Detect which cell encompasses the target text, then output its [X, Y] center coordinate. 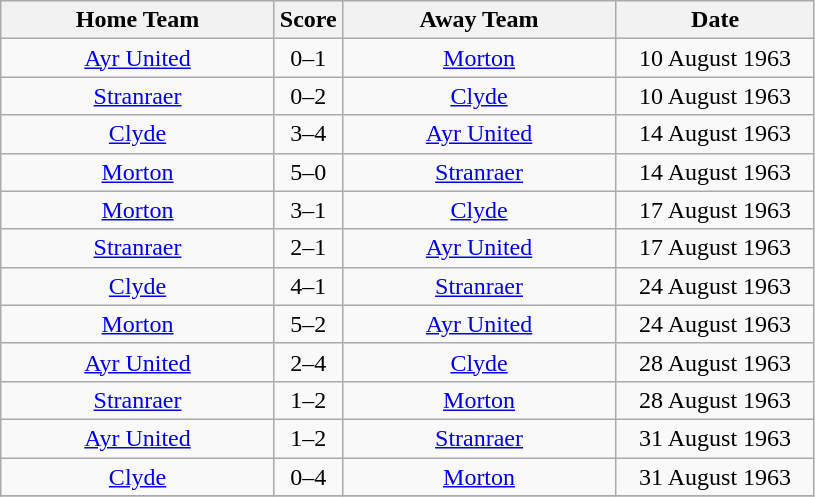
5–0 [308, 172]
Score [308, 20]
2–4 [308, 362]
5–2 [308, 324]
Home Team [138, 20]
0–1 [308, 58]
3–4 [308, 134]
3–1 [308, 210]
0–4 [308, 477]
0–2 [308, 96]
Away Team [479, 20]
2–1 [308, 248]
Date [716, 20]
4–1 [308, 286]
